Search for the cell housing the specified text and yield its [X, Y] center coordinate. 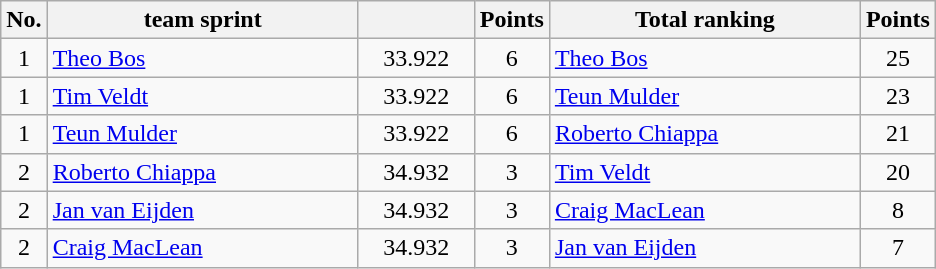
25 [898, 58]
Total ranking [704, 20]
7 [898, 248]
20 [898, 172]
23 [898, 96]
team sprint [202, 20]
No. [24, 20]
8 [898, 210]
21 [898, 134]
